Return [x, y] of the center of cell containing provided text 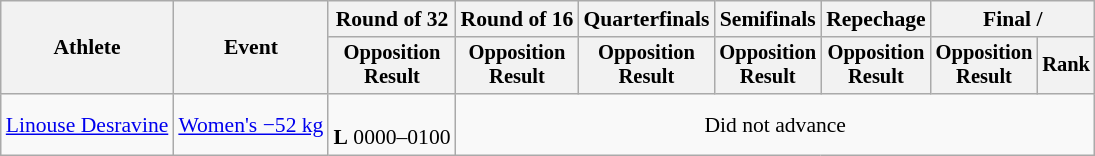
Did not advance [776, 124]
Athlete [88, 48]
Repechage [876, 19]
Linouse Desravine [88, 124]
Semifinals [768, 19]
Quarterfinals [646, 19]
Round of 32 [392, 19]
Women's −52 kg [250, 124]
Final / [1013, 19]
Event [250, 48]
Rank [1066, 66]
Round of 16 [518, 19]
L 0000–0100 [392, 124]
